Search for the cell housing the specified text and yield its [X, Y] center coordinate. 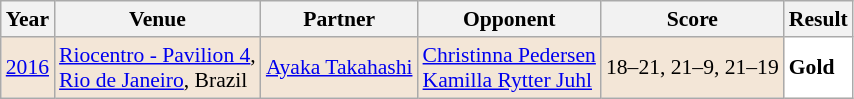
Score [692, 19]
Venue [158, 19]
Opponent [510, 19]
Result [818, 19]
Partner [340, 19]
Riocentro - Pavilion 4,Rio de Janeiro, Brazil [158, 68]
18–21, 21–9, 21–19 [692, 68]
Year [28, 19]
Gold [818, 68]
Ayaka Takahashi [340, 68]
Christinna Pedersen Kamilla Rytter Juhl [510, 68]
2016 [28, 68]
